Output the [x, y] coordinate of the center of the cell containing the given text.  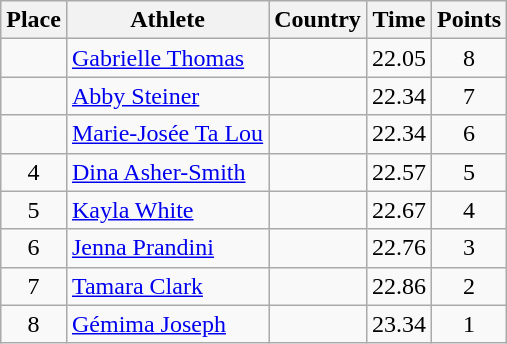
Country [318, 20]
Abby Steiner [167, 96]
Marie-Josée Ta Lou [167, 134]
22.67 [398, 210]
2 [468, 286]
22.57 [398, 172]
1 [468, 324]
3 [468, 248]
Gabrielle Thomas [167, 58]
Athlete [167, 20]
22.86 [398, 286]
22.05 [398, 58]
Jenna Prandini [167, 248]
Tamara Clark [167, 286]
Points [468, 20]
Gémima Joseph [167, 324]
Kayla White [167, 210]
22.76 [398, 248]
Place [34, 20]
Time [398, 20]
Dina Asher-Smith [167, 172]
23.34 [398, 324]
